Identify which cell holds the provided text, then report its (x, y) central coordinate. 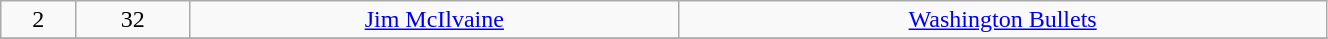
Jim McIlvaine (434, 20)
2 (38, 20)
32 (133, 20)
Washington Bullets (1003, 20)
